Provide the [X, Y] coordinate of the cell's center where the given text is located.  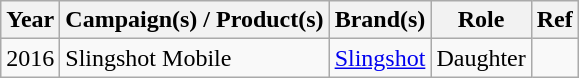
Slingshot [380, 58]
Slingshot Mobile [194, 58]
Year [30, 20]
Campaign(s) / Product(s) [194, 20]
Brand(s) [380, 20]
Daughter [481, 58]
Ref [554, 20]
Role [481, 20]
2016 [30, 58]
